Return the (x, y) coordinate for the center point of the cell that contains the specified text.  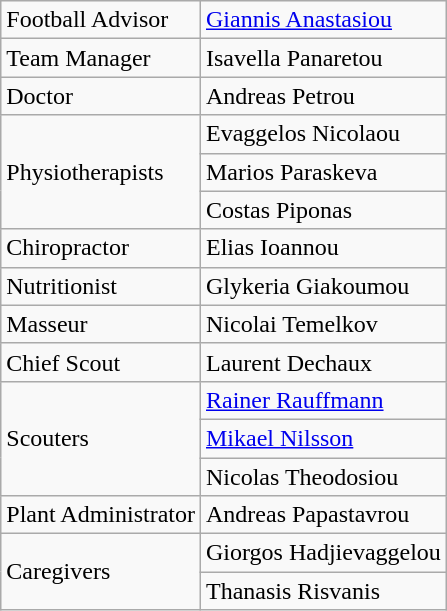
Rainer Rauffmann (323, 400)
Scouters (101, 438)
Andreas Petrou (323, 96)
Laurent Dechaux (323, 362)
Giorgos Hadjievaggelou (323, 553)
Nicolas Theodosiou (323, 477)
Chiropractor (101, 248)
Evaggelos Nicolaou (323, 134)
Caregivers (101, 572)
Plant Administrator (101, 515)
Chief Scout (101, 362)
Team Manager (101, 58)
Physiotherapists (101, 172)
Elias Ioannou (323, 248)
Football Advisor (101, 20)
Glykeria Giakoumou (323, 286)
Andreas Papastavrou (323, 515)
Masseur (101, 324)
Doctor (101, 96)
Giannis Anastasiou (323, 20)
Costas Piponas (323, 210)
Isavella Panaretou (323, 58)
Thanasis Risvanis (323, 591)
Marios Paraskeva (323, 172)
Nicolai Temelkov (323, 324)
Mikael Nilsson (323, 438)
Νutritionist (101, 286)
